Capture the cell that displays the provided text and extract its (x, y) central coordinate. 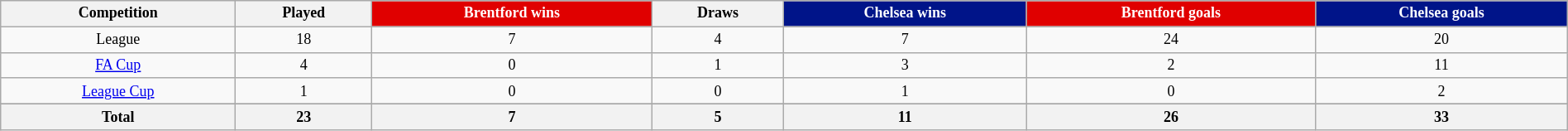
FA Cup (118, 65)
League Cup (118, 91)
League (118, 40)
18 (304, 40)
20 (1441, 40)
Chelsea wins (906, 13)
26 (1171, 116)
Brentford goals (1171, 13)
Total (118, 116)
Draws (718, 13)
Chelsea goals (1441, 13)
Played (304, 13)
33 (1441, 116)
24 (1171, 40)
5 (718, 116)
3 (906, 65)
23 (304, 116)
Competition (118, 13)
Brentford wins (511, 13)
